Return [X, Y] of the center of cell containing provided text 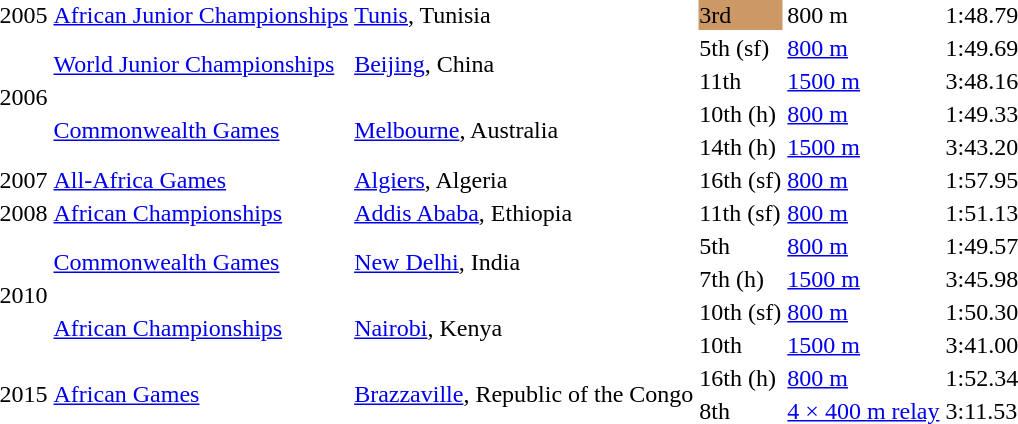
10th (h) [740, 114]
African Junior Championships [201, 15]
16th (sf) [740, 180]
New Delhi, India [524, 262]
7th (h) [740, 279]
All-Africa Games [201, 180]
14th (h) [740, 147]
5th [740, 246]
Melbourne, Australia [524, 130]
Beijing, China [524, 64]
11th (sf) [740, 213]
16th (h) [740, 378]
10th (sf) [740, 312]
World Junior Championships [201, 64]
Tunis, Tunisia [524, 15]
3rd [740, 15]
Nairobi, Kenya [524, 328]
10th [740, 345]
Addis Ababa, Ethiopia [524, 213]
5th (sf) [740, 48]
Algiers, Algeria [524, 180]
11th [740, 81]
